Locate the cell with the specified text and output its [x, y] center coordinate. 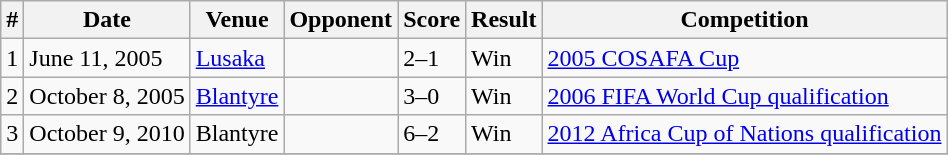
Score [432, 20]
Opponent [341, 20]
2–1 [432, 58]
3 [12, 134]
2 [12, 96]
1 [12, 58]
Venue [237, 20]
2012 Africa Cup of Nations qualification [744, 134]
Competition [744, 20]
3–0 [432, 96]
June 11, 2005 [107, 58]
2005 COSAFA Cup [744, 58]
2006 FIFA World Cup qualification [744, 96]
October 9, 2010 [107, 134]
Date [107, 20]
October 8, 2005 [107, 96]
# [12, 20]
Lusaka [237, 58]
Result [504, 20]
6–2 [432, 134]
